Determine the (X, Y) coordinate at the center of the cell enclosing the given text.  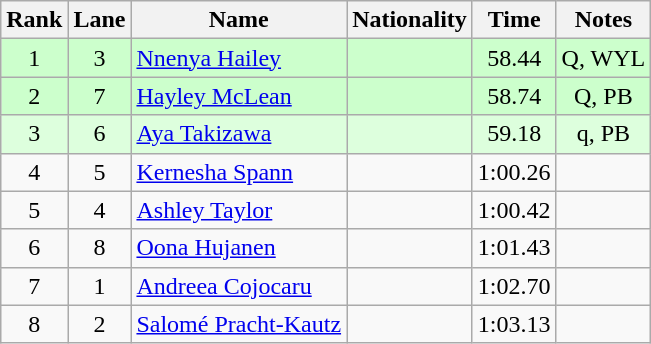
1:02.70 (514, 286)
1:03.13 (514, 324)
Notes (604, 20)
Salomé Pracht-Kautz (239, 324)
Lane (100, 20)
Kernesha Spann (239, 172)
Oona Hujanen (239, 248)
Rank (34, 20)
Hayley McLean (239, 96)
Ashley Taylor (239, 210)
Aya Takizawa (239, 134)
58.44 (514, 58)
1:00.26 (514, 172)
58.74 (514, 96)
59.18 (514, 134)
Nnenya Hailey (239, 58)
Name (239, 20)
q, PB (604, 134)
Nationality (410, 20)
1:01.43 (514, 248)
Time (514, 20)
Q, WYL (604, 58)
Andreea Cojocaru (239, 286)
Q, PB (604, 96)
1:00.42 (514, 210)
